Pinpoint the cell where the given text exists, returning its (X, Y) midpoint coordinate. 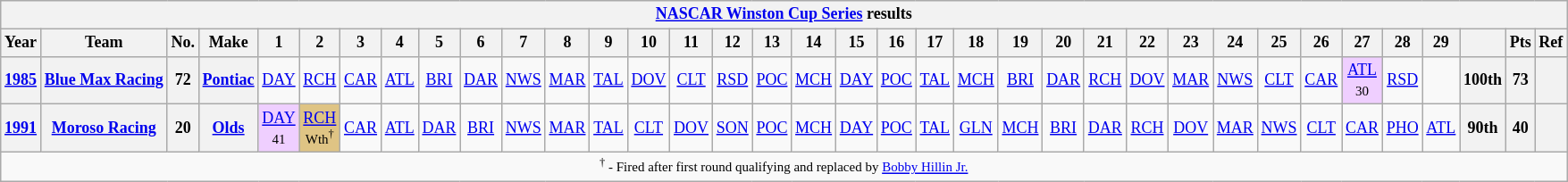
Blue Max Racing (104, 80)
18 (976, 43)
17 (935, 43)
23 (1191, 43)
5 (440, 43)
26 (1321, 43)
† - Fired after first round qualifying and replaced by Bobby Hillin Jr. (784, 167)
72 (182, 80)
Olds (229, 128)
40 (1521, 128)
29 (1441, 43)
NASCAR Winston Cup Series results (784, 14)
22 (1147, 43)
73 (1521, 80)
14 (814, 43)
Ref (1551, 43)
16 (896, 43)
SON (733, 128)
19 (1020, 43)
3 (361, 43)
100th (1483, 80)
11 (692, 43)
7 (524, 43)
8 (567, 43)
DAY41 (279, 128)
Team (104, 43)
10 (649, 43)
4 (399, 43)
1985 (21, 80)
Make (229, 43)
1991 (21, 128)
25 (1279, 43)
No. (182, 43)
GLN (976, 128)
Moroso Racing (104, 128)
1 (279, 43)
15 (856, 43)
13 (772, 43)
2 (320, 43)
RCHWth† (320, 128)
PHO (1403, 128)
21 (1104, 43)
6 (481, 43)
Year (21, 43)
90th (1483, 128)
9 (608, 43)
Pontiac (229, 80)
ATL30 (1363, 80)
24 (1236, 43)
12 (733, 43)
Pts (1521, 43)
28 (1403, 43)
27 (1363, 43)
